Locate the cell with the specified text and output its (X, Y) center coordinate. 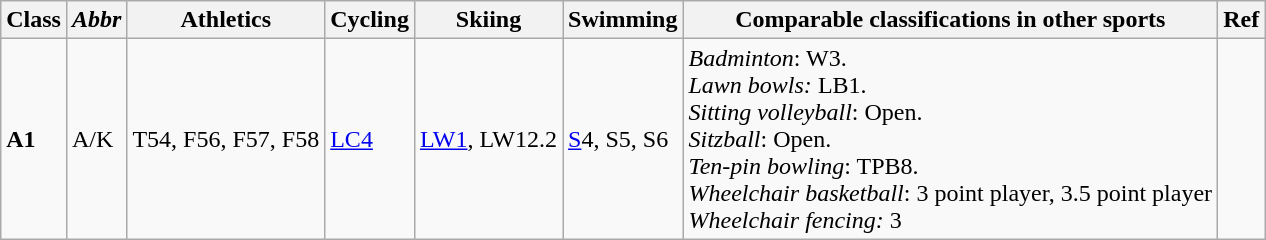
LC4 (370, 139)
Athletics (226, 20)
Abbr (96, 20)
A1 (34, 139)
Ref (1242, 20)
Skiing (488, 20)
Swimming (623, 20)
T54, F56, F57, F58 (226, 139)
Class (34, 20)
Comparable classifications in other sports (950, 20)
A/K (96, 139)
LW1, LW12.2 (488, 139)
Cycling (370, 20)
S4, S5, S6 (623, 139)
